For the text-containing cell, return its midpoint in (X, Y) coordinate format. 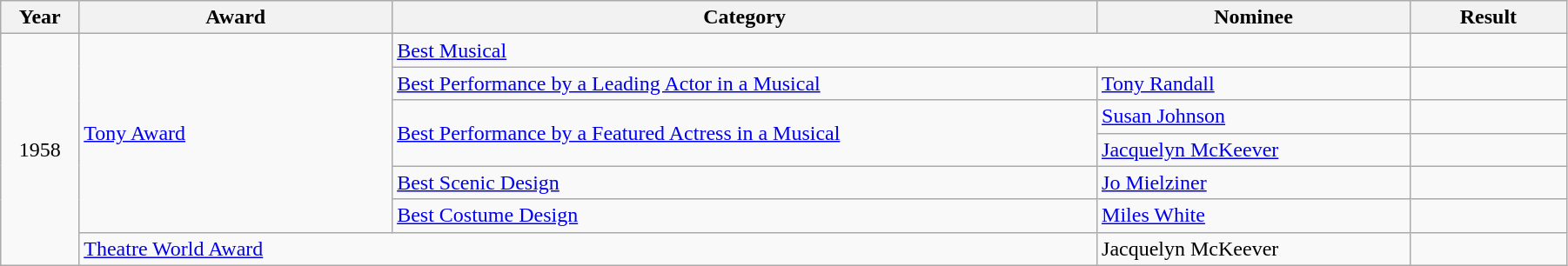
Tony Award (236, 133)
Best Scenic Design (745, 183)
Best Costume Design (745, 216)
Award (236, 17)
Susan Johnson (1254, 116)
Nominee (1254, 17)
Theatre World Award (588, 249)
Jo Mielziner (1254, 183)
1958 (40, 150)
Year (40, 17)
Miles White (1254, 216)
Best Performance by a Leading Actor in a Musical (745, 83)
Best Performance by a Featured Actress in a Musical (745, 133)
Tony Randall (1254, 83)
Category (745, 17)
Result (1488, 17)
Best Musical (901, 50)
